Locate the cell with the specified text and output its (X, Y) center coordinate. 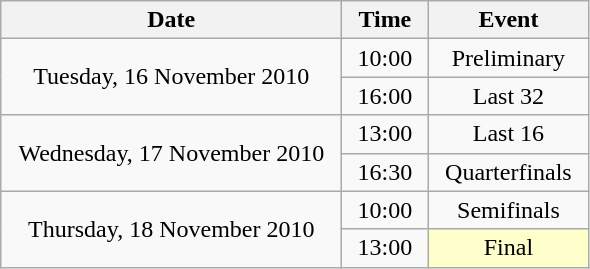
Thursday, 18 November 2010 (172, 229)
16:00 (385, 96)
Wednesday, 17 November 2010 (172, 153)
Quarterfinals (508, 172)
Final (508, 248)
Semifinals (508, 210)
Event (508, 20)
Last 32 (508, 96)
16:30 (385, 172)
Time (385, 20)
Preliminary (508, 58)
Tuesday, 16 November 2010 (172, 77)
Date (172, 20)
Last 16 (508, 134)
